For the text-containing cell, return its midpoint in [x, y] coordinate format. 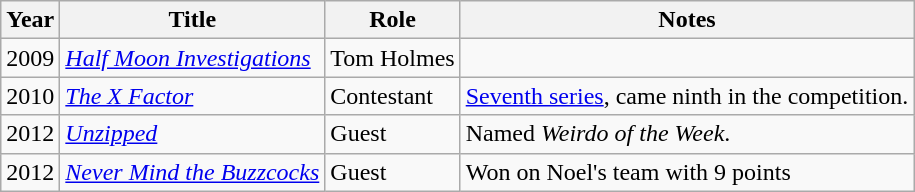
2010 [30, 96]
Year [30, 20]
Unzipped [192, 134]
Tom Holmes [392, 58]
Named Weirdo of the Week. [687, 134]
Notes [687, 20]
Half Moon Investigations [192, 58]
Contestant [392, 96]
Seventh series, came ninth in the competition. [687, 96]
Role [392, 20]
2009 [30, 58]
Title [192, 20]
The X Factor [192, 96]
Never Mind the Buzzcocks [192, 172]
Won on Noel's team with 9 points [687, 172]
